Return (X, Y) of the center of cell containing provided text 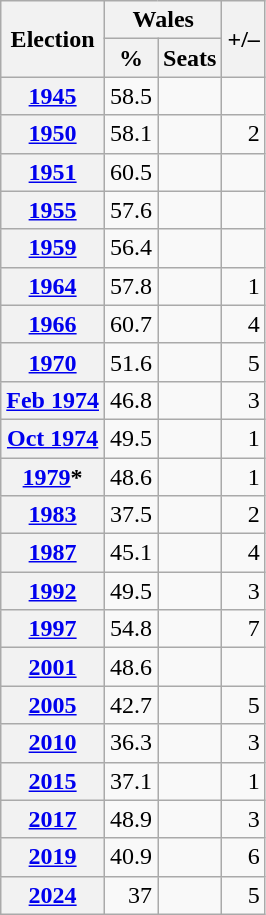
1992 (53, 591)
1987 (53, 553)
1970 (53, 362)
2019 (53, 857)
48.9 (130, 819)
1997 (53, 629)
1950 (53, 134)
40.9 (130, 857)
57.8 (130, 286)
36.3 (130, 743)
Seats (190, 58)
37 (130, 895)
1979* (53, 477)
Election (53, 39)
45.1 (130, 553)
54.8 (130, 629)
2024 (53, 895)
2005 (53, 705)
37.5 (130, 515)
1964 (53, 286)
1951 (53, 172)
60.5 (130, 172)
1959 (53, 248)
42.7 (130, 705)
2010 (53, 743)
57.6 (130, 210)
51.6 (130, 362)
46.8 (130, 400)
7 (244, 629)
58.5 (130, 96)
56.4 (130, 248)
2001 (53, 667)
Wales (162, 20)
Oct 1974 (53, 438)
Feb 1974 (53, 400)
2015 (53, 781)
1945 (53, 96)
1955 (53, 210)
+/– (244, 39)
60.7 (130, 324)
1983 (53, 515)
6 (244, 857)
37.1 (130, 781)
58.1 (130, 134)
1966 (53, 324)
2017 (53, 819)
% (130, 58)
